Locate the cell with the specified text and output its (X, Y) center coordinate. 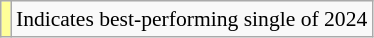
Indicates best-performing single of 2024 (192, 19)
